Scan for the cell matching the given text and deliver its (X, Y) coordinate at center. 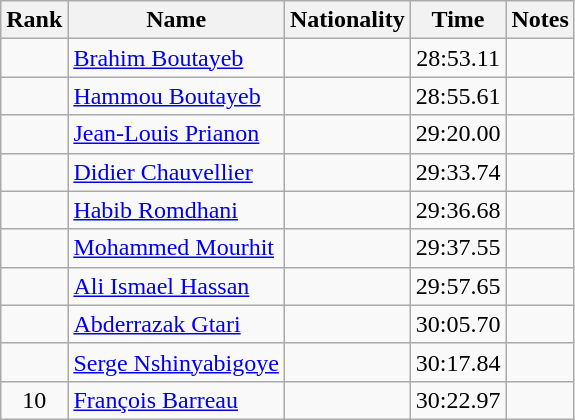
Hammou Boutayeb (176, 96)
29:36.68 (458, 210)
Mohammed Mourhit (176, 248)
Brahim Boutayeb (176, 58)
30:05.70 (458, 324)
Name (176, 20)
10 (34, 400)
Time (458, 20)
29:20.00 (458, 134)
Habib Romdhani (176, 210)
Rank (34, 20)
François Barreau (176, 400)
Jean-Louis Prianon (176, 134)
29:33.74 (458, 172)
28:53.11 (458, 58)
30:17.84 (458, 362)
29:37.55 (458, 248)
Notes (540, 20)
Didier Chauvellier (176, 172)
Nationality (347, 20)
28:55.61 (458, 96)
29:57.65 (458, 286)
Abderrazak Gtari (176, 324)
Serge Nshinyabigoye (176, 362)
30:22.97 (458, 400)
Ali Ismael Hassan (176, 286)
